Provide the [X, Y] coordinate of the cell's center where the given text is located.  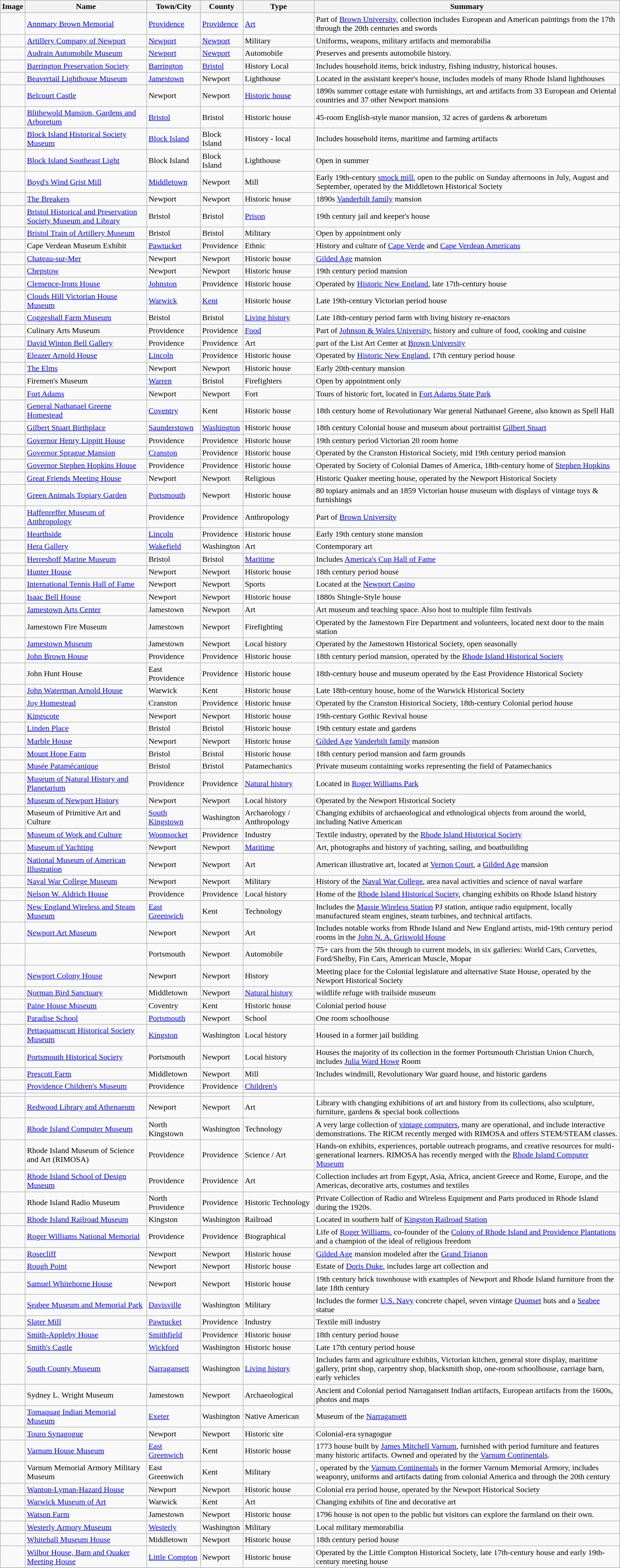
Warren [174, 381]
Wickford [174, 1347]
Includes notable works from Rhode Island and New England artists, mid-19th century period rooms in the John N. A. Griswold House [467, 933]
Barrington Preservation Society [86, 66]
Seabee Museum and Memorial Park [86, 1305]
Audrain Automobile Museum [86, 53]
Rhode Island Radio Museum [86, 1202]
Sports [279, 584]
Railroad [279, 1220]
Science / Art [279, 1155]
Historic site [279, 1433]
Early 19th century stone mansion [467, 534]
Fort Adams [86, 393]
Green Animals Topiary Garden [86, 495]
Tours of historic fort, located in Fort Adams State Park [467, 393]
Artillery Company of Newport [86, 41]
Smith-Appleby House [86, 1335]
North Kingstown [174, 1129]
Estate of Doris Duke, includes large art collection and [467, 1266]
John Waterman Arnold House [86, 691]
Marble House [86, 741]
Smith's Castle [86, 1347]
Early 20th-century mansion [467, 368]
Gilded Age Vanderbilt family mansion [467, 741]
Redwood Library and Athenaeum [86, 1107]
Open in summer [467, 160]
Art museum and teaching space. Also host to multiple film festivals [467, 610]
19th century brick townhouse with examples of Newport and Rhode Island furniture from the late 18th century [467, 1283]
Bristol Train of Artillery Museum [86, 233]
18th century period mansion, operated by the Rhode Island Historical Society [467, 656]
Changing exhibits of fine and decorative art [467, 1502]
Summary [467, 7]
Firefighters [279, 381]
Jamestown Museum [86, 644]
Museum of Newport History [86, 800]
Governor Stephen Hopkins House [86, 466]
American illustrative art, located at Vernon Court, a Gilded Age mansion [467, 864]
Town/City [174, 7]
Kingscote [86, 716]
Prescott Farm [86, 1074]
Image [13, 7]
19th-century Gothic Revival house [467, 716]
Sydney L. Wright Museum [86, 1395]
Ethnic [279, 246]
International Tennis Hall of Fame [86, 584]
Operated by the Cranston Historical Society, 18th-century Colonial period house [467, 703]
Jamestown Fire Museum [86, 626]
Rosecliff [86, 1254]
Meeting place for the Colonial legislature and alternative State House, operated by the Newport Historical Society [467, 976]
Naval War College Museum [86, 881]
Paine House Museum [86, 1006]
Joy Homestead [86, 703]
Slater Mill [86, 1322]
Museum of Primitive Art and Culture [86, 817]
Little Compton [174, 1557]
Cape Verdean Museum Exhibit [86, 246]
80 topiary animals and an 1859 Victorian house museum with displays of vintage toys & furnishings [467, 495]
John Brown House [86, 656]
19th century period Victorian 20 room home [467, 440]
Patamechanics [279, 766]
Herreshoff Marine Museum [86, 559]
History of the Naval War College, area naval activities and science of naval warfare [467, 881]
Norman Bird Sanctuary [86, 993]
Fort [279, 393]
45-room English-style manor mansion, 32 acres of gardens & arboretum [467, 117]
Historic Technology [279, 1202]
19th century period mansion [467, 271]
Operated by the Newport Historical Society [467, 800]
Rhode Island School of Design Museum [86, 1181]
South County Museum [86, 1369]
Saunderstown [174, 428]
Belcourt Castle [86, 95]
History - local [279, 139]
Tomaquag Indian Memorial Museum [86, 1417]
Operated by Historic New England, 17th century period house [467, 356]
Davisville [174, 1305]
Textile industry, operated by the Rhode Island Historical Society [467, 835]
Home of the Rhode Island Historical Society, changing exhibits on Rhode Island history [467, 894]
Newport Art Museum [86, 933]
History Local [279, 66]
Haffenreffer Museum of Anthropology [86, 517]
Rhode Island Railroad Museum [86, 1220]
18th century home of Revolutionary War general Nathanael Greene, also known as Spell Hall [467, 410]
Textile mill industry [467, 1322]
Whitehall Museum House [86, 1540]
Late 18th-century period farm with living history re-enactors [467, 318]
Exeter [174, 1417]
18th-century house and museum operated by the East Providence Historical Society [467, 673]
One room schoolhouse [467, 1018]
Hunter House [86, 572]
The Breakers [86, 199]
Anthropology [279, 517]
Hearthside [86, 534]
Governor Henry Lippitt House [86, 440]
Museum of Yachting [86, 847]
Colonial period house [467, 1006]
History [279, 976]
18th century period mansion and farm grounds [467, 754]
David Winton Bell Gallery [86, 343]
Rhode Island Computer Museum [86, 1129]
National Museum of American Illustration [86, 864]
Private Collection of Radio and Wireless Equipment and Parts produced in Rhode Island during the 1920s. [467, 1202]
1890s summer cottage estate with furnishings, art and artifacts from 33 European and Oriental countries and 37 other Newport mansions [467, 95]
Located in Roger Williams Park [467, 784]
Block Island Southeast Light [86, 160]
Museum of Natural History and Planetarium [86, 784]
Ancient and Colonial period Narragansett Indian artifacts, European artifacts from the 1600s, photos and maps [467, 1395]
Governor Sprague Mansion [86, 453]
Culinary Arts Museum [86, 330]
1796 house is not open to the public but visitors can explore the farmland on their own. [467, 1515]
part of the List Art Center at Brown University [467, 343]
19th century jail and keeper's house [467, 216]
1890s Vanderbilt family mansion [467, 199]
Eleazer Arnold House [86, 356]
Boyd's Wind Grist Mill [86, 182]
Art, photographs and history of yachting, sailing, and boatbuilding [467, 847]
Name [86, 7]
Firemen's Museum [86, 381]
Includes windmill, Revolutionary War guard house, and historic gardens [467, 1074]
Gilbert Stuart Birthplace [86, 428]
Collection includes art from Egypt, Asia, Africa, ancient Greece and Rome, Europe, and the Americas, decorative arts, costumes and textiles [467, 1181]
Colonial-era synagogue [467, 1433]
1880s Shingle-Style house [467, 597]
Biographical [279, 1237]
Rough Point [86, 1266]
Roger Williams National Memorial [86, 1237]
History and culture of Cape Verde and Cape Verdean Americans [467, 246]
Annmary Brown Memorial [86, 24]
wildlife refuge with trailside museum [467, 993]
Linden Place [86, 728]
Includes the former U.S. Navy concrete chapel, seven vintage Quonset huts and a Seabee statue [467, 1305]
Wanton-Lyman-Hazard House [86, 1489]
Type [279, 7]
Private museum containing works representing the field of Patamechanics [467, 766]
Providence Children's Museum [86, 1086]
Operated by the Jamestown Historical Society, open seasonally [467, 644]
Wakefield [174, 547]
Narragansett [174, 1369]
John Hunt House [86, 673]
Musée Patamécanique [86, 766]
Museum of Work and Culture [86, 835]
Food [279, 330]
Includes household items, brick industry, fishing industry, historical houses. [467, 66]
School [279, 1018]
Operated by the Little Compton Historical Society, late 17th-century house and early 19th-century meeting house [467, 1557]
Westerly [174, 1527]
Blithewold Mansion, Gardens and Arboretum [86, 117]
Includes household items, maritime and farming artifacts [467, 139]
Changing exhibits of archaeological and ethnological objects from around the world, including Native American [467, 817]
Located at the Newport Casino [467, 584]
The Elms [86, 368]
Archaeology / Anthropology [279, 817]
Archaeological [279, 1395]
Great Friends Meeting House [86, 478]
Block Island Historical Society Museum [86, 139]
Colonial era period house, operated by the Newport Historical Society [467, 1489]
Paradise School [86, 1018]
Operated by Society of Colonial Dames of America, 18th-century home of Stephen Hopkins [467, 466]
Includes America's Cup Hall of Fame [467, 559]
Religious [279, 478]
Uniforms, weapons, military artifacts and memorabilia [467, 41]
Portsmouth Historical Society [86, 1057]
North Providence [174, 1202]
Wilbor House, Barn and Quaker Meeting House [86, 1557]
Part of Johnson & Wales University, history and culture of food, cooking and cuisine [467, 330]
Barrington [174, 66]
Newport Colony House [86, 976]
Hera Gallery [86, 547]
Johnston [174, 284]
Bristol Historical and Preservation Society Museum and Library [86, 216]
Chateau-sur-Mer [86, 259]
19th century estate and gardens [467, 728]
Touro Synagogue [86, 1433]
Late 17th century period house [467, 1347]
Smithfield [174, 1335]
Jamestown Arts Center [86, 610]
Life of Roger Williams, co-founder of the Colony of Rhode Island and Providence Plantations and a champion of the ideal of religious freedom [467, 1237]
Watson Farm [86, 1515]
18th century Colonial house and museum about portraitist Gilbert Stuart [467, 428]
75+ cars from the 50s through to current models, in six galleries: World Cars, Corvettes, Ford/Shelby, Fin Cars, American Muscle, Mopar [467, 955]
Varnum House Museum [86, 1450]
Part of Brown University, collection includes European and American paintings from the 17th through the 20th centuries and swords [467, 24]
Coggeshall Farm Museum [86, 318]
Early 19th-century smock mill, open to the public on Sunday afternoons in July, August and September, operated by the Middletown Historical Society [467, 182]
Mount Hope Farm [86, 754]
Gilded Age mansion [467, 259]
Operated by the Cranston Historical Society, mid 19th century period mansion [467, 453]
Native American [279, 1417]
Varnum Memorial Armory Military Museum [86, 1472]
Woonsocket [174, 835]
East Providence [174, 673]
Clemence-Irons House [86, 284]
Pettaquamscutt Historical Society Museum [86, 1035]
Clouds Hill Victorian House Museum [86, 301]
Local military memorabilia [467, 1527]
Samuel Whitehorne House [86, 1283]
South Kingstown [174, 817]
Firefighting [279, 626]
Located in southern half of Kingston Railroad Station [467, 1220]
Prison [279, 216]
Rhode Island Museum of Science and Art (RIMOSA) [86, 1155]
Children's [279, 1086]
Nelson W. Aldrich House [86, 894]
Part of Brown University [467, 517]
Warwick Museum of Art [86, 1502]
Historic Quaker meeting house, operated by the Newport Historical Society [467, 478]
Operated by Historic New England, late 17th-century house [467, 284]
Gilded Age mansion modeled after the Grand Trianon [467, 1254]
Late 18th-century house, home of the Warwick Historical Society [467, 691]
Westerly Armory Museum [86, 1527]
Museum of the Narragansett [467, 1417]
Located in the assistant keeper's house, includes models of many Rhode Island lighthouses [467, 79]
Chepstow [86, 271]
Beavertail Lighthouse Museum [86, 79]
Contemporary art [467, 547]
Housed in a former jail building [467, 1035]
County [222, 7]
New England Wireless and Steam Museum [86, 911]
Library with changing exhibitions of art and history from its collections, also sculpture, furniture, gardens & special book collections [467, 1107]
Isaac Bell House [86, 597]
Preserves and presents automobile history. [467, 53]
Operated by the Jamestown Fire Department and volunteers, located next door to the main station [467, 626]
Late 19th-century Victorian period house [467, 301]
Houses the majority of its collection in the former Portsmouth Christian Union Church, includes Julia Ward Howe Room [467, 1057]
General Nathanael Greene Homestead [86, 410]
